Find where the given text appears and provide that cell's center as [x, y] coordinate. 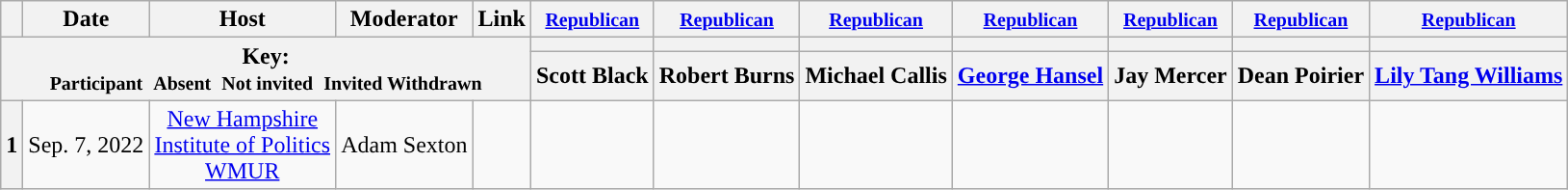
New HampshireInstitute of PoliticsWMUR [243, 145]
George Hansel [1030, 75]
Key: Participant Absent Not invited Invited Withdrawn [266, 69]
Date [87, 19]
Scott Black [592, 75]
Lily Tang Williams [1469, 75]
Robert Burns [727, 75]
Adam Sexton [404, 145]
Michael Callis [876, 75]
Host [243, 19]
1 [12, 145]
Moderator [404, 19]
Jay Mercer [1170, 75]
Link [501, 19]
Dean Poirier [1300, 75]
Sep. 7, 2022 [87, 145]
